Scan for the cell matching the given text and deliver its [x, y] coordinate at center. 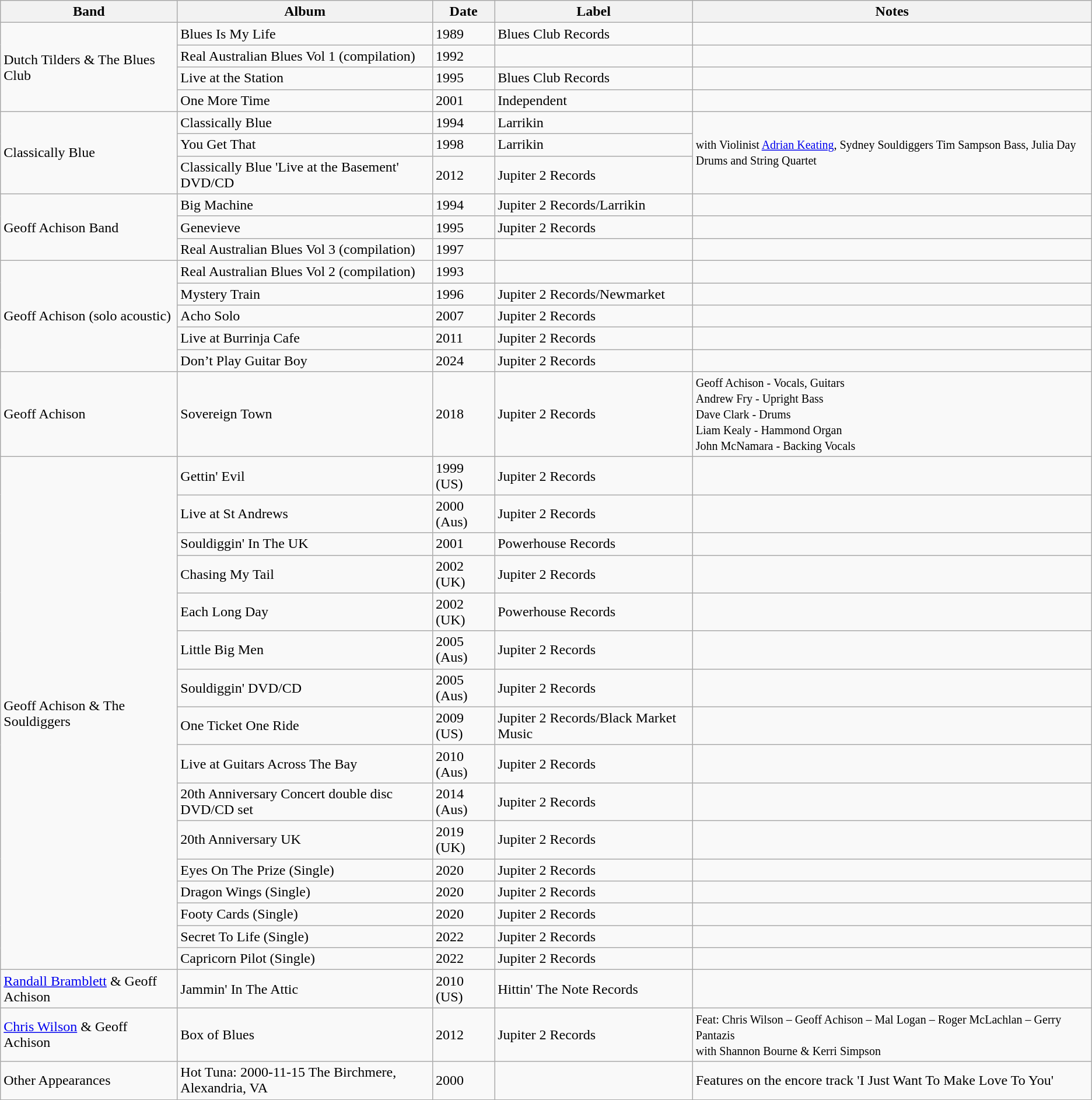
2009 (US) [463, 726]
Randall Bramblett & Geoff Achison [89, 989]
Live at Guitars Across The Bay [305, 763]
1989 [463, 34]
Album [305, 12]
Geoff Achison [89, 414]
Jupiter 2 Records/Larrikin [594, 205]
Blues Is My Life [305, 34]
Label [594, 12]
2014 (Aus) [463, 802]
Gettin' Evil [305, 476]
Geoff Achison Band [89, 227]
Chasing My Tail [305, 574]
2000 [463, 1081]
2010 (US) [463, 989]
1993 [463, 271]
1992 [463, 56]
One Ticket One Ride [305, 726]
Jupiter 2 Records/Black Market Music [594, 726]
Don’t Play Guitar Boy [305, 361]
Mystery Train [305, 294]
Eyes On The Prize (Single) [305, 870]
Feat: Chris Wilson – Geoff Achison – Mal Logan – Roger McLachlan – Gerry Pantaziswith Shannon Bourne & Kerri Simpson [892, 1035]
Acho Solo [305, 316]
2018 [463, 414]
Footy Cards (Single) [305, 914]
Real Australian Blues Vol 3 (compilation) [305, 249]
One More Time [305, 100]
Other Appearances [89, 1081]
Secret To Life (Single) [305, 937]
Box of Blues [305, 1035]
Geoff Achison - Vocals, GuitarsAndrew Fry - Upright BassDave Clark - DrumsLiam Kealy - Hammond OrganJohn McNamara - Backing Vocals [892, 414]
Chris Wilson & Geoff Achison [89, 1035]
Souldiggin' In The UK [305, 544]
Features on the encore track 'I Just Want To Make Love To You' [892, 1081]
Live at Burrinja Cafe [305, 338]
2024 [463, 361]
1997 [463, 249]
2007 [463, 316]
Geoff Achison & The Souldiggers [89, 713]
2010 (Aus) [463, 763]
20th Anniversary UK [305, 839]
Genevieve [305, 227]
Band [89, 12]
Live at St Andrews [305, 514]
Geoff Achison (solo acoustic) [89, 316]
Date [463, 12]
Notes [892, 12]
Sovereign Town [305, 414]
Souldiggin' DVD/CD [305, 687]
Little Big Men [305, 650]
1996 [463, 294]
with Violinist Adrian Keating, Sydney Souldiggers Tim Sampson Bass, Julia Day Drums and String Quartet [892, 153]
2011 [463, 338]
Big Machine [305, 205]
Dutch Tilders & The Blues Club [89, 67]
20th Anniversary Concert double disc DVD/CD set [305, 802]
2000 (Aus) [463, 514]
1999 (US) [463, 476]
1998 [463, 145]
You Get That [305, 145]
Real Australian Blues Vol 1 (compilation) [305, 56]
2019 (UK) [463, 839]
Real Australian Blues Vol 2 (compilation) [305, 271]
Capricorn Pilot (Single) [305, 959]
Hot Tuna: 2000-11-15 The Birchmere, Alexandria, VA [305, 1081]
Each Long Day [305, 612]
Hittin' The Note Records [594, 989]
Independent [594, 100]
Classically Blue 'Live at the Basement' DVD/CD [305, 175]
Jammin' In The Attic [305, 989]
Jupiter 2 Records/Newmarket [594, 294]
Dragon Wings (Single) [305, 892]
Live at the Station [305, 78]
